Return [X, Y] of the center of cell containing provided text 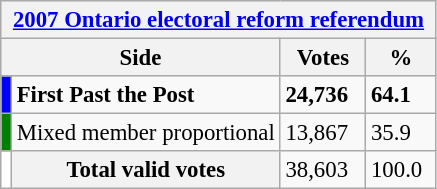
First Past the Post [146, 95]
38,603 [323, 170]
35.9 [402, 133]
Votes [323, 58]
% [402, 58]
Mixed member proportional [146, 133]
64.1 [402, 95]
24,736 [323, 95]
Side [140, 58]
100.0 [402, 170]
13,867 [323, 133]
2007 Ontario electoral reform referendum [219, 20]
Total valid votes [146, 170]
